Identify which cell holds the provided text, then report its (X, Y) central coordinate. 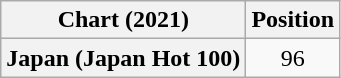
Chart (2021) (124, 20)
Japan (Japan Hot 100) (124, 58)
Position (293, 20)
96 (293, 58)
